Provide the (X, Y) coordinate of the cell's center where the given text is located.  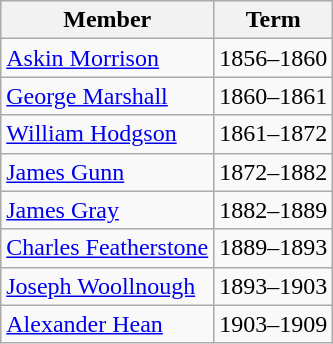
Alexander Hean (108, 324)
1903–1909 (274, 324)
1882–1889 (274, 210)
William Hodgson (108, 134)
1860–1861 (274, 96)
Term (274, 20)
James Gunn (108, 172)
1893–1903 (274, 286)
1889–1893 (274, 248)
1872–1882 (274, 172)
Charles Featherstone (108, 248)
Joseph Woollnough (108, 286)
1861–1872 (274, 134)
James Gray (108, 210)
George Marshall (108, 96)
1856–1860 (274, 58)
Member (108, 20)
Askin Morrison (108, 58)
